Find where the given text appears and provide that cell's center as [x, y] coordinate. 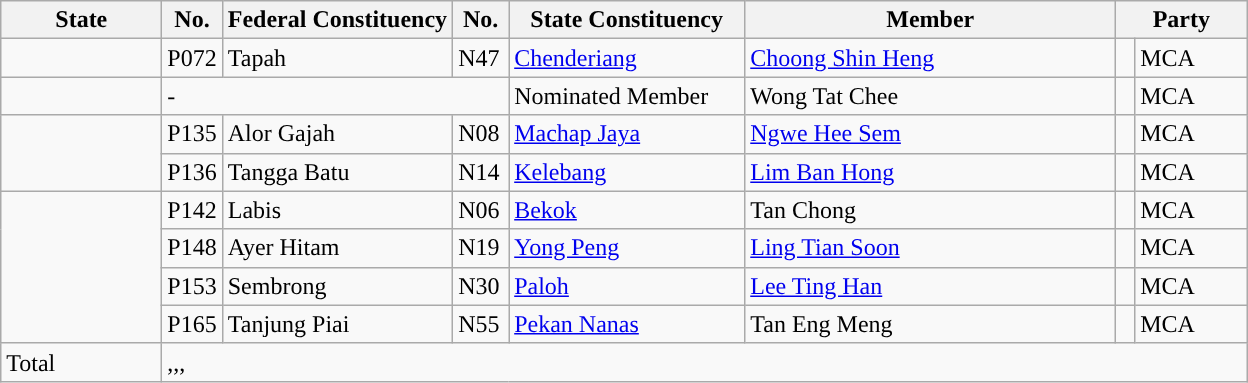
Paloh [627, 286]
Tan Eng Meng [930, 324]
P072 [192, 58]
Bekok [627, 210]
State [82, 20]
Ngwe Hee Sem [930, 134]
- [336, 96]
N08 [481, 134]
Kelebang [627, 172]
Lim Ban Hong [930, 172]
,,, [704, 362]
Machap Jaya [627, 134]
Pekan Nanas [627, 324]
Member [930, 20]
Labis [337, 210]
N14 [481, 172]
Chenderiang [627, 58]
Tapah [337, 58]
Wong Tat Chee [930, 96]
State Constituency [627, 20]
P165 [192, 324]
N55 [481, 324]
Lee Ting Han [930, 286]
Ling Tian Soon [930, 248]
P142 [192, 210]
P136 [192, 172]
Party [1182, 20]
N19 [481, 248]
N47 [481, 58]
Tan Chong [930, 210]
Alor Gajah [337, 134]
Tangga Batu [337, 172]
Tanjung Piai [337, 324]
P153 [192, 286]
Total [82, 362]
Ayer Hitam [337, 248]
P148 [192, 248]
N06 [481, 210]
P135 [192, 134]
Federal Constituency [337, 20]
Nominated Member [627, 96]
Sembrong [337, 286]
Yong Peng [627, 248]
N30 [481, 286]
Choong Shin Heng [930, 58]
